Pinpoint the cell where the given text exists, returning its [x, y] midpoint coordinate. 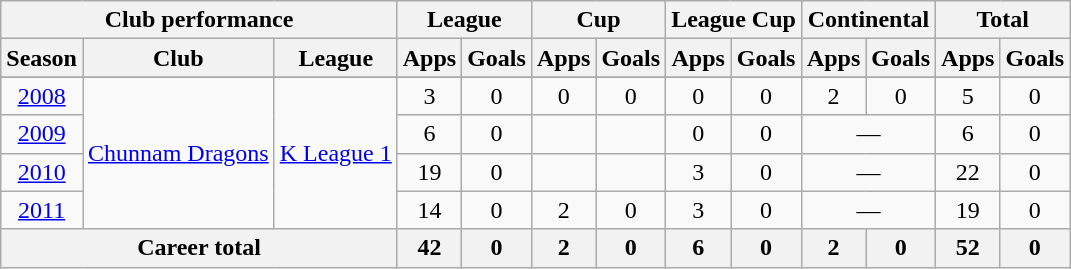
League Cup [734, 20]
2010 [42, 172]
22 [968, 172]
2008 [42, 96]
Club [178, 58]
Season [42, 58]
2011 [42, 210]
52 [968, 248]
2009 [42, 134]
K League 1 [336, 153]
Club performance [199, 20]
5 [968, 96]
14 [429, 210]
Continental [868, 20]
Career total [199, 248]
Total [1003, 20]
Chunnam Dragons [178, 153]
Cup [598, 20]
42 [429, 248]
